For the text-containing cell, return its midpoint in [x, y] coordinate format. 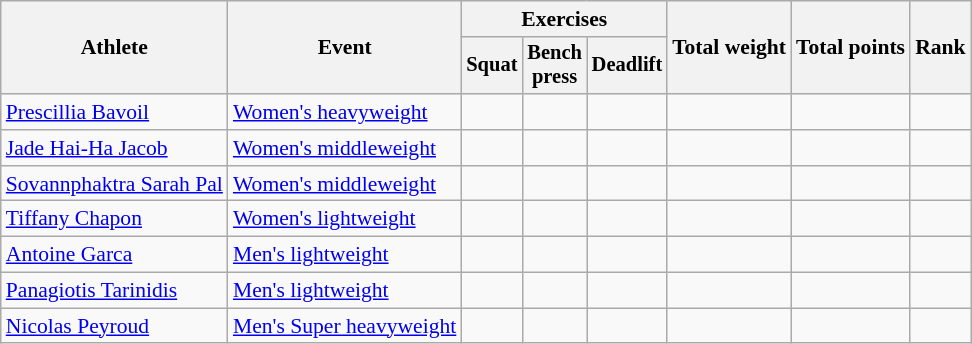
Prescillia Bavoil [114, 112]
Antoine Garca [114, 255]
Sovannphaktra Sarah Pal [114, 184]
Squat [492, 66]
Deadlift [627, 66]
Women's heavyweight [344, 112]
Nicolas Peyroud [114, 326]
Panagiotis Tarinidis [114, 291]
Athlete [114, 48]
Event [344, 48]
Men's Super heavyweight [344, 326]
Benchpress [554, 66]
Women's lightweight [344, 219]
Total weight [729, 48]
Total points [850, 48]
Jade Hai-Ha Jacob [114, 148]
Exercises [564, 19]
Tiffany Chapon [114, 219]
Rank [940, 48]
